For the text-containing cell, return its midpoint in [X, Y] coordinate format. 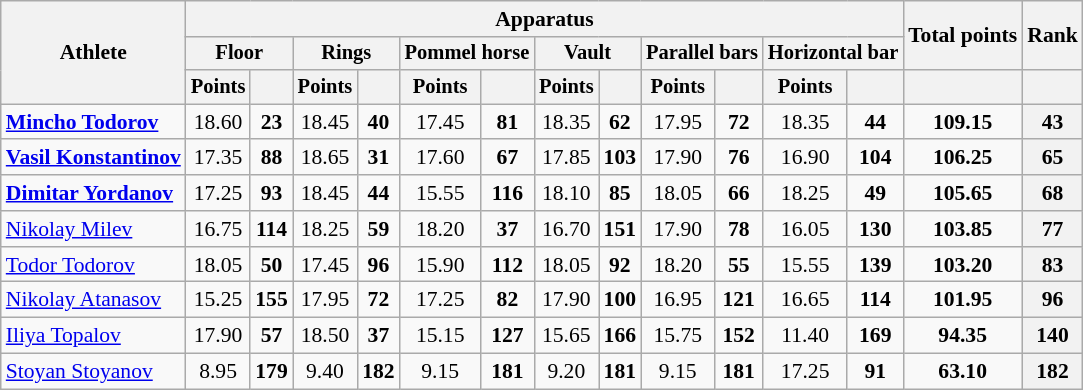
65 [1052, 158]
Vault [588, 54]
18.10 [566, 193]
83 [1052, 265]
127 [508, 336]
92 [620, 265]
66 [738, 193]
103.85 [962, 229]
Athlete [94, 52]
68 [1052, 193]
105.65 [962, 193]
8.95 [218, 372]
16.70 [566, 229]
Apparatus [544, 19]
121 [738, 300]
9.40 [325, 372]
139 [875, 265]
Nikolay Milev [94, 229]
Horizontal bar [833, 54]
106.25 [962, 158]
Total points [962, 36]
88 [272, 158]
16.05 [805, 229]
Vasil Konstantinov [94, 158]
Floor [240, 54]
100 [620, 300]
57 [272, 336]
18.60 [218, 122]
Stoyan Stoyanov [94, 372]
62 [620, 122]
15.65 [566, 336]
49 [875, 193]
18.50 [325, 336]
140 [1052, 336]
16.95 [678, 300]
23 [272, 122]
82 [508, 300]
15.15 [440, 336]
Rings [346, 54]
91 [875, 372]
31 [378, 158]
Pommel horse [467, 54]
130 [875, 229]
85 [620, 193]
93 [272, 193]
81 [508, 122]
9.20 [566, 372]
16.65 [805, 300]
Mincho Todorov [94, 122]
116 [508, 193]
112 [508, 265]
16.90 [805, 158]
78 [738, 229]
155 [272, 300]
169 [875, 336]
11.40 [805, 336]
50 [272, 265]
17.85 [566, 158]
152 [738, 336]
77 [1052, 229]
17.35 [218, 158]
109.15 [962, 122]
15.75 [678, 336]
103 [620, 158]
Todor Todorov [94, 265]
15.90 [440, 265]
Dimitar Yordanov [94, 193]
179 [272, 372]
17.60 [440, 158]
63.10 [962, 372]
16.75 [218, 229]
15.25 [218, 300]
Iliya Topalov [94, 336]
43 [1052, 122]
166 [620, 336]
18.65 [325, 158]
151 [620, 229]
Parallel bars [702, 54]
76 [738, 158]
40 [378, 122]
55 [738, 265]
101.95 [962, 300]
59 [378, 229]
Rank [1052, 36]
Nikolay Atanasov [94, 300]
103.20 [962, 265]
94.35 [962, 336]
104 [875, 158]
67 [508, 158]
